Locate the cell with the specified text and output its (X, Y) center coordinate. 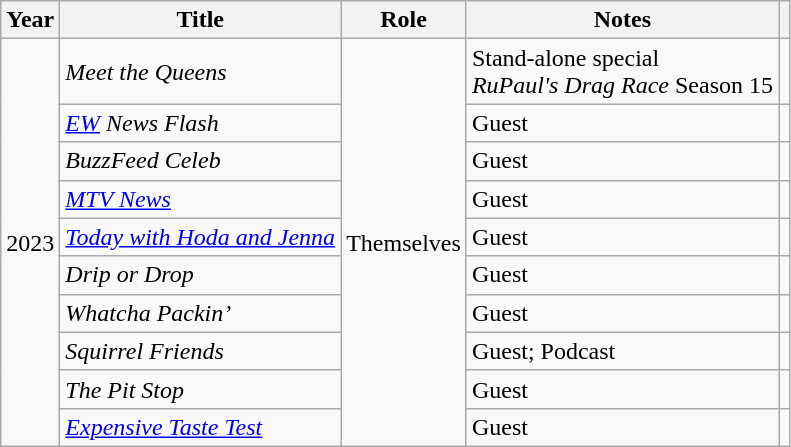
Whatcha Packin’ (200, 313)
Meet the Queens (200, 72)
Squirrel Friends (200, 351)
MTV News (200, 199)
Notes (622, 20)
2023 (30, 243)
The Pit Stop (200, 389)
Title (200, 20)
Expensive Taste Test (200, 427)
Guest; Podcast (622, 351)
Year (30, 20)
Role (404, 20)
EW News Flash (200, 123)
Drip or Drop (200, 275)
Stand-alone specialRuPaul's Drag Race Season 15 (622, 72)
Themselves (404, 243)
Today with Hoda and Jenna (200, 237)
BuzzFeed Celeb (200, 161)
